Scan for the cell matching the given text and deliver its [X, Y] coordinate at center. 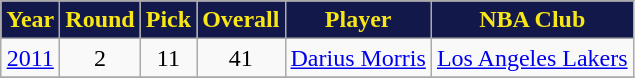
Player [358, 20]
Round [100, 20]
11 [168, 58]
2 [100, 58]
Darius Morris [358, 58]
41 [241, 58]
Year [30, 20]
Los Angeles Lakers [532, 58]
2011 [30, 58]
Pick [168, 20]
Overall [241, 20]
NBA Club [532, 20]
